Extract the (X, Y) coordinate from the center of the cell holding the provided text.  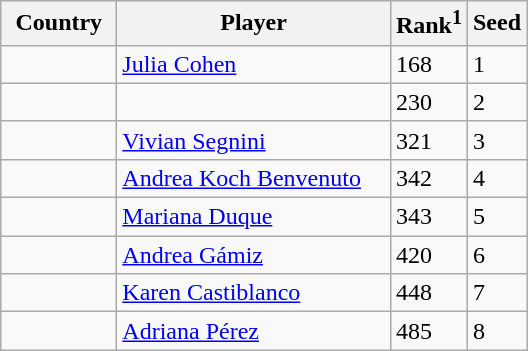
321 (428, 140)
Country (59, 24)
Player (254, 24)
4 (496, 178)
Karen Castiblanco (254, 293)
6 (496, 255)
Vivian Segnini (254, 140)
Andrea Gámiz (254, 255)
7 (496, 293)
420 (428, 255)
342 (428, 178)
448 (428, 293)
Rank1 (428, 24)
Mariana Duque (254, 217)
Adriana Pérez (254, 331)
Julia Cohen (254, 64)
1 (496, 64)
343 (428, 217)
485 (428, 331)
2 (496, 102)
230 (428, 102)
Andrea Koch Benvenuto (254, 178)
3 (496, 140)
8 (496, 331)
5 (496, 217)
168 (428, 64)
Seed (496, 24)
